Output the (X, Y) coordinate of the center of the cell containing the given text.  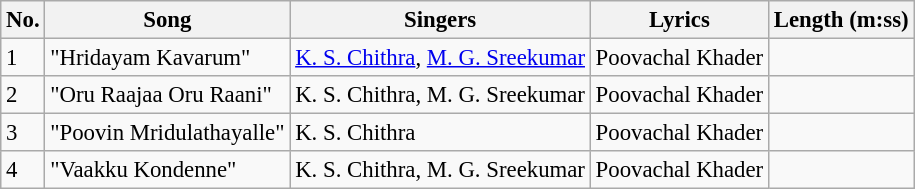
Singers (440, 20)
1 (23, 58)
Lyrics (679, 20)
4 (23, 170)
"Vaakku Kondenne" (168, 170)
Song (168, 20)
K. S. Chithra (440, 133)
"Oru Raajaa Oru Raani" (168, 95)
2 (23, 95)
"Poovin Mridulathayalle" (168, 133)
"Hridayam Kavarum" (168, 58)
3 (23, 133)
Length (m:ss) (842, 20)
No. (23, 20)
